Capture the cell that displays the provided text and extract its (x, y) central coordinate. 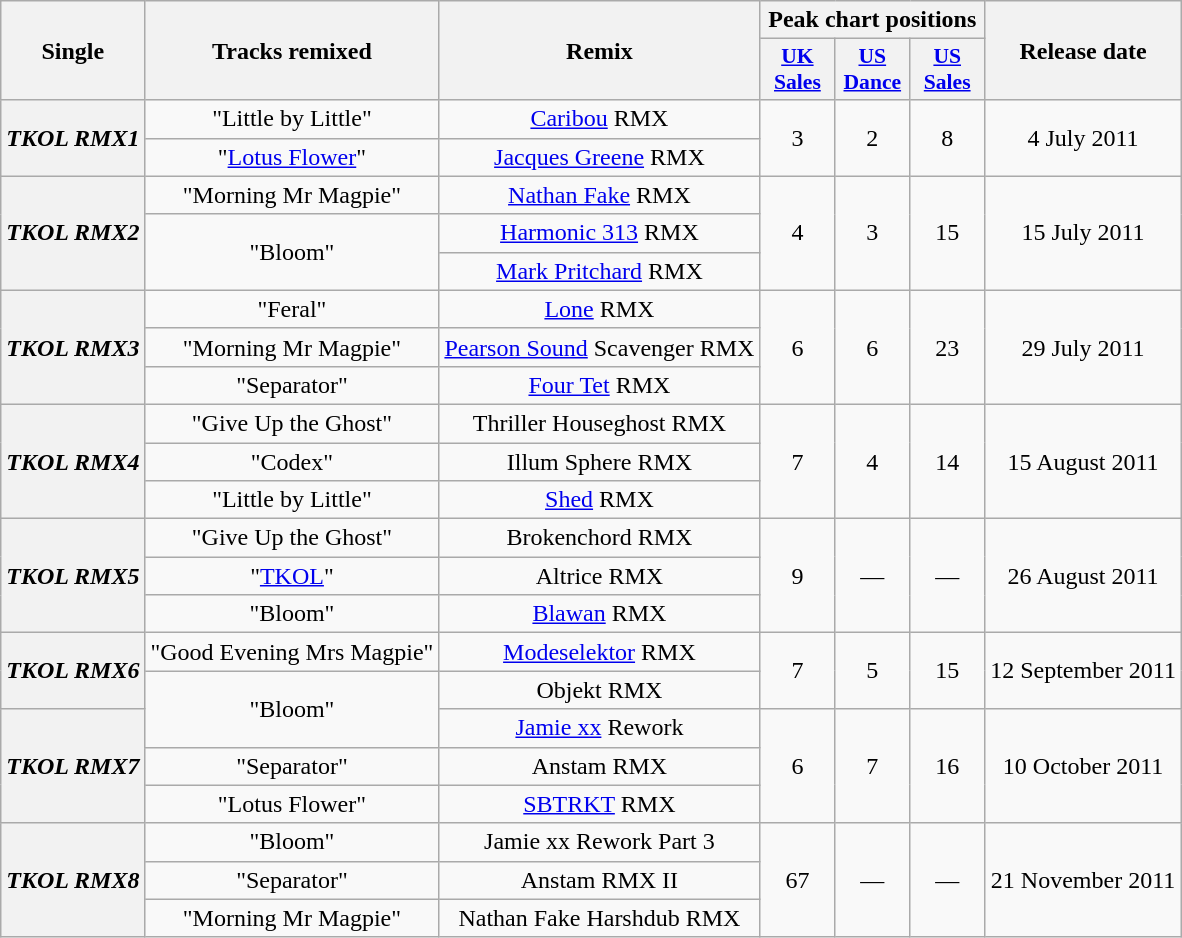
67 (798, 880)
Pearson Sound Scavenger RMX (600, 347)
TKOL RMX8 (73, 880)
8 (948, 138)
TKOL RMX6 (73, 671)
Thriller Houseghost RMX (600, 423)
Modeselektor RMX (600, 652)
Tracks remixed (292, 50)
USDance (872, 70)
15 July 2011 (1084, 233)
"Codex" (292, 461)
Brokenchord RMX (600, 538)
TKOL RMX3 (73, 347)
Altrice RMX (600, 576)
Nathan Fake RMX (600, 195)
UKSales (798, 70)
2 (872, 138)
TKOL RMX2 (73, 233)
TKOL RMX4 (73, 461)
Nathan Fake Harshdub RMX (600, 918)
12 September 2011 (1084, 671)
9 (798, 576)
Shed RMX (600, 500)
4 July 2011 (1084, 138)
Jamie xx Rework Part 3 (600, 842)
14 (948, 461)
Four Tet RMX (600, 385)
Anstam RMX (600, 766)
26 August 2011 (1084, 576)
"Feral" (292, 309)
"Good Evening Mrs Magpie" (292, 652)
Anstam RMX II (600, 880)
Peak chart positions (872, 20)
Lone RMX (600, 309)
15 August 2011 (1084, 461)
Remix (600, 50)
"TKOL" (292, 576)
TKOL RMX7 (73, 766)
USSales (948, 70)
Jacques Greene RMX (600, 157)
Objekt RMX (600, 690)
Harmonic 313 RMX (600, 233)
10 October 2011 (1084, 766)
Blawan RMX (600, 614)
29 July 2011 (1084, 347)
TKOL RMX5 (73, 576)
21 November 2011 (1084, 880)
Illum Sphere RMX (600, 461)
TKOL RMX1 (73, 138)
Single (73, 50)
5 (872, 671)
16 (948, 766)
Caribou RMX (600, 119)
Jamie xx Rework (600, 728)
Mark Pritchard RMX (600, 271)
Release date (1084, 50)
SBTRKT RMX (600, 804)
23 (948, 347)
